Provide the [x, y] coordinate of the cell's center where the given text is located.  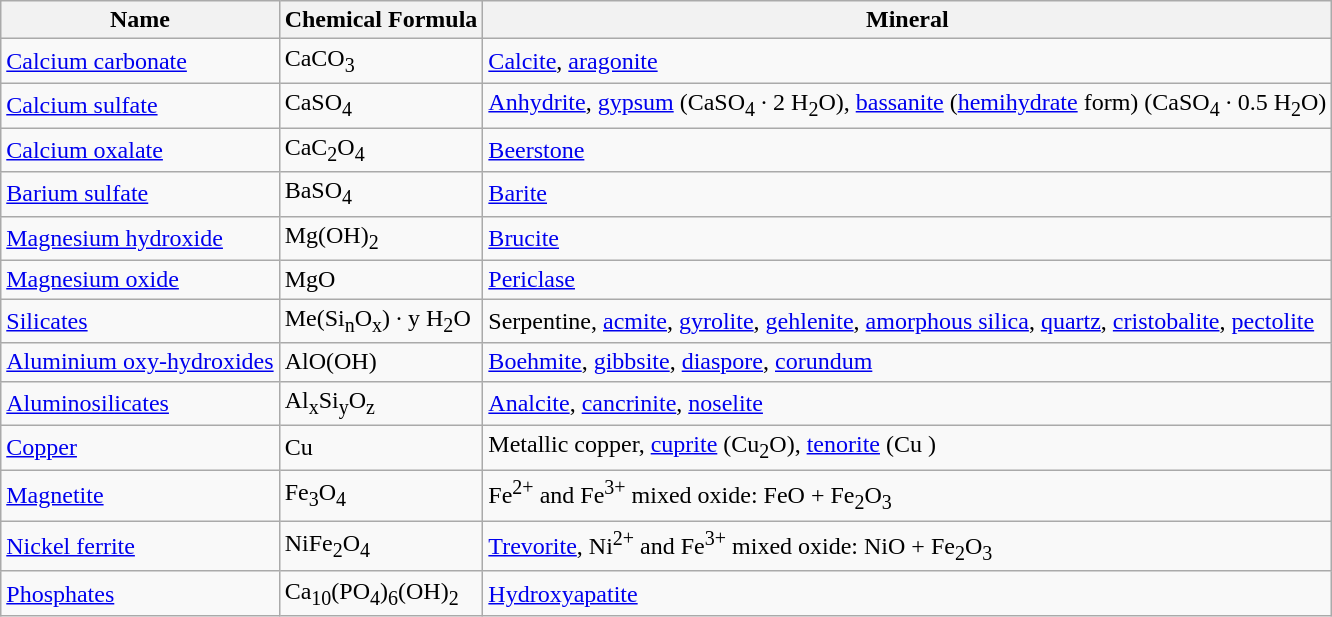
AlO(OH) [381, 362]
Chemical Formula [381, 20]
BaSO4 [381, 194]
Boehmite, gibbsite, diaspore, corundum [908, 362]
MgO [381, 280]
Analcite, cancrinite, noselite [908, 403]
Anhydrite, gypsum (CaSO4 · 2 H2O), bassanite (hemihydrate form) (CaSO4 · 0.5 H2O) [908, 105]
Nickel ferrite [140, 546]
Metallic copper, cuprite (Cu2O), tenorite (Cu ) [908, 447]
Beerstone [908, 150]
Me(SinOx) · y H2O [381, 321]
CaSO4 [381, 105]
Calcium oxalate [140, 150]
Mineral [908, 20]
Calcite, aragonite [908, 61]
Hydroxyapatite [908, 593]
Periclase [908, 280]
Barite [908, 194]
Phosphates [140, 593]
Aluminium oxy-hydroxides [140, 362]
Name [140, 20]
Copper [140, 447]
Ca10(PO4)6(OH)2 [381, 593]
Serpentine, acmite, gyrolite, gehlenite, amorphous silica, quartz, cristobalite, pectolite [908, 321]
Calcium carbonate [140, 61]
Calcium sulfate [140, 105]
Fe2+ and Fe3+ mixed oxide: FeO + Fe2O3 [908, 496]
NiFe2O4 [381, 546]
Magnesium oxide [140, 280]
Cu [381, 447]
Brucite [908, 238]
Aluminosilicates [140, 403]
CaC2O4 [381, 150]
Barium sulfate [140, 194]
Trevorite, Ni2+ and Fe3+ mixed oxide: NiO + Fe2O3 [908, 546]
Magnesium hydroxide [140, 238]
Magnetite [140, 496]
AlxSiyOz [381, 403]
Fe3O4 [381, 496]
CaCO3 [381, 61]
Silicates [140, 321]
Mg(OH)2 [381, 238]
